Return [X, Y] of the center of cell containing provided text 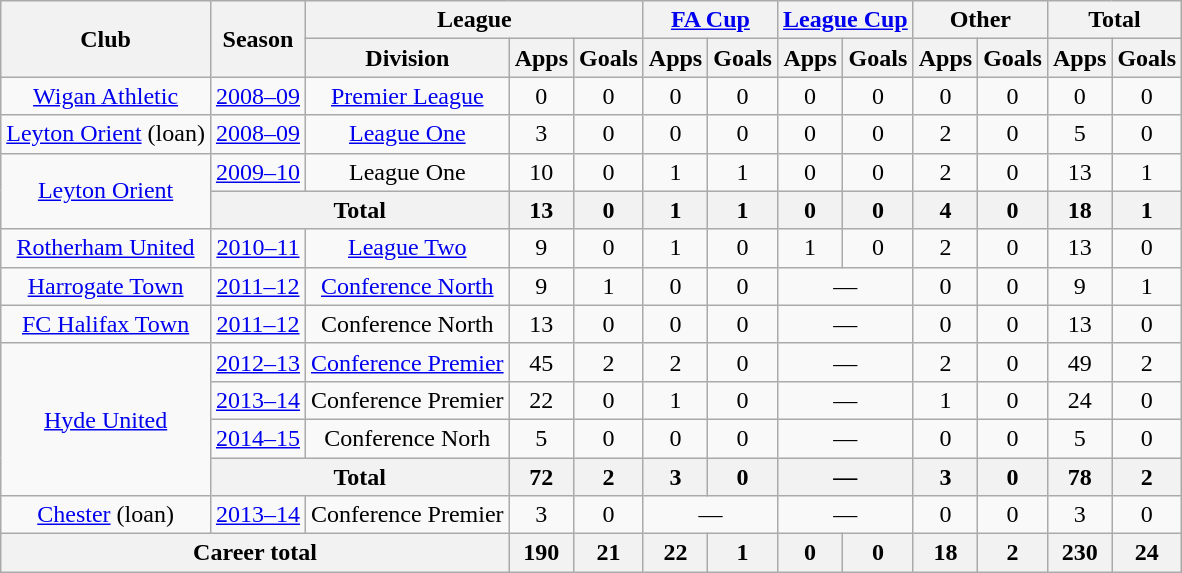
190 [541, 553]
2012–13 [258, 362]
45 [541, 362]
2014–15 [258, 438]
Harrogate Town [106, 286]
Leyton Orient [106, 191]
League Cup [845, 20]
10 [541, 172]
Division [407, 58]
Career total [255, 553]
League [474, 20]
4 [945, 210]
2010–11 [258, 248]
21 [609, 553]
230 [1079, 553]
Premier League [407, 96]
FC Halifax Town [106, 324]
Conference Norh [407, 438]
78 [1079, 477]
Season [258, 39]
Leyton Orient (loan) [106, 134]
Rotherham United [106, 248]
72 [541, 477]
League Two [407, 248]
49 [1079, 362]
Club [106, 39]
2009–10 [258, 172]
FA Cup [710, 20]
Wigan Athletic [106, 96]
Other [980, 20]
Hyde United [106, 419]
Chester (loan) [106, 515]
